Output the [X, Y] coordinate of the center of the cell containing the given text.  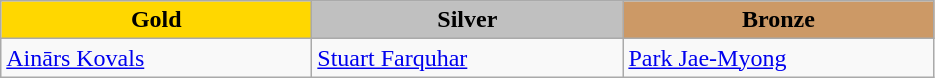
Bronze [778, 20]
Silver [468, 20]
Park Jae-Myong [778, 58]
Stuart Farquhar [468, 58]
Gold [156, 20]
Ainārs Kovals [156, 58]
